Provide the [X, Y] coordinate of the cell's center where the given text is located.  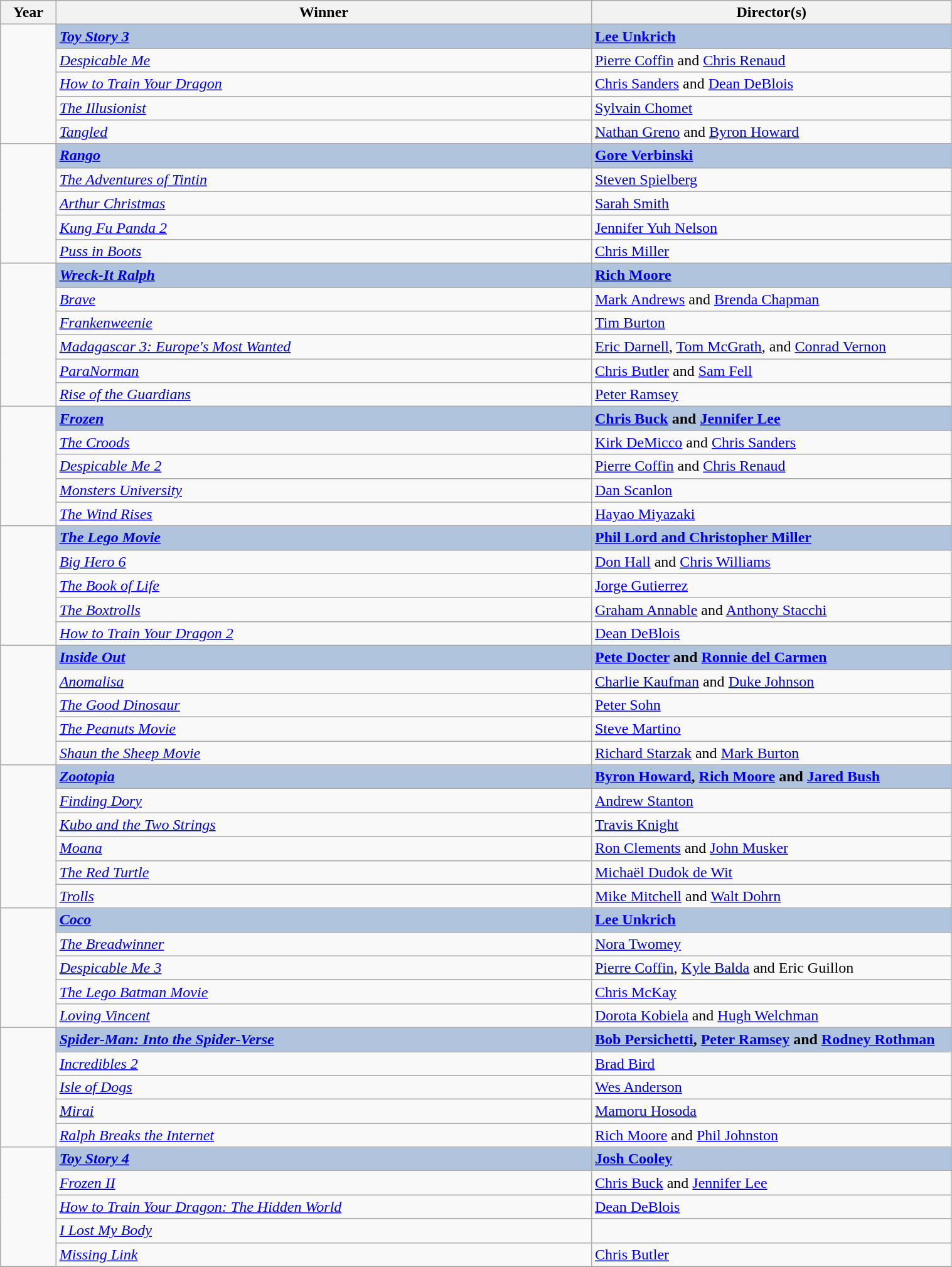
Frankenweenie [324, 323]
Graham Annable and Anthony Stacchi [771, 609]
Brad Bird [771, 1064]
Isle of Dogs [324, 1088]
Rich Moore [771, 275]
Eric Darnell, Tom McGrath, and Conrad Vernon [771, 347]
The Book of Life [324, 585]
Chris Miller [771, 251]
Loving Vincent [324, 1015]
Arthur Christmas [324, 203]
Big Hero 6 [324, 562]
Rise of the Guardians [324, 395]
Richard Starzak and Mark Burton [771, 753]
Coco [324, 920]
The Boxtrolls [324, 609]
Despicable Me 2 [324, 466]
Despicable Me 3 [324, 968]
Frozen II [324, 1183]
Josh Cooley [771, 1159]
Peter Ramsey [771, 395]
The Wind Rises [324, 514]
Phil Lord and Christopher Miller [771, 538]
Kirk DeMicco and Chris Sanders [771, 442]
Inside Out [324, 657]
Charlie Kaufman and Duke Johnson [771, 681]
Toy Story 3 [324, 36]
Madagascar 3: Europe's Most Wanted [324, 347]
Year [28, 13]
Pete Docter and Ronnie del Carmen [771, 657]
Brave [324, 299]
Monsters University [324, 490]
Finding Dory [324, 801]
The Illusionist [324, 108]
Chris McKay [771, 992]
Wreck-It Ralph [324, 275]
Chris Sanders and Dean DeBlois [771, 84]
Ralph Breaks the Internet [324, 1135]
ParaNorman [324, 371]
Chris Butler [771, 1254]
The Croods [324, 442]
Sylvain Chomet [771, 108]
Don Hall and Chris Williams [771, 562]
How to Train Your Dragon [324, 84]
Moana [324, 848]
Jennifer Yuh Nelson [771, 227]
Missing Link [324, 1254]
The Peanuts Movie [324, 729]
Rango [324, 156]
Toy Story 4 [324, 1159]
The Good Dinosaur [324, 705]
Bob Persichetti, Peter Ramsey and Rodney Rothman [771, 1039]
I Lost My Body [324, 1231]
How to Train Your Dragon 2 [324, 633]
Travis Knight [771, 825]
Mamoru Hosoda [771, 1111]
Spider-Man: Into the Spider-Verse [324, 1039]
Zootopia [324, 777]
Sarah Smith [771, 203]
The Lego Movie [324, 538]
Nora Twomey [771, 944]
Steven Spielberg [771, 179]
Mike Mitchell and Walt Dohrn [771, 896]
Trolls [324, 896]
Shaun the Sheep Movie [324, 753]
Winner [324, 13]
Pierre Coffin, Kyle Balda and Eric Guillon [771, 968]
Andrew Stanton [771, 801]
Tangled [324, 132]
Byron Howard, Rich Moore and Jared Bush [771, 777]
Dan Scanlon [771, 490]
Despicable Me [324, 60]
Mirai [324, 1111]
Kubo and the Two Strings [324, 825]
Anomalisa [324, 681]
Chris Butler and Sam Fell [771, 371]
How to Train Your Dragon: The Hidden World [324, 1207]
Incredibles 2 [324, 1064]
The Red Turtle [324, 872]
Michaël Dudok de Wit [771, 872]
Nathan Greno and Byron Howard [771, 132]
Director(s) [771, 13]
Jorge Gutierrez [771, 585]
Rich Moore and Phil Johnston [771, 1135]
Frozen [324, 419]
Puss in Boots [324, 251]
Dorota Kobiela and Hugh Welchman [771, 1015]
Hayao Miyazaki [771, 514]
Mark Andrews and Brenda Chapman [771, 299]
Tim Burton [771, 323]
Wes Anderson [771, 1088]
Ron Clements and John Musker [771, 848]
Kung Fu Panda 2 [324, 227]
Steve Martino [771, 729]
Gore Verbinski [771, 156]
Peter Sohn [771, 705]
The Adventures of Tintin [324, 179]
The Lego Batman Movie [324, 992]
The Breadwinner [324, 944]
